Extract the (X, Y) coordinate from the center of the cell holding the provided text.  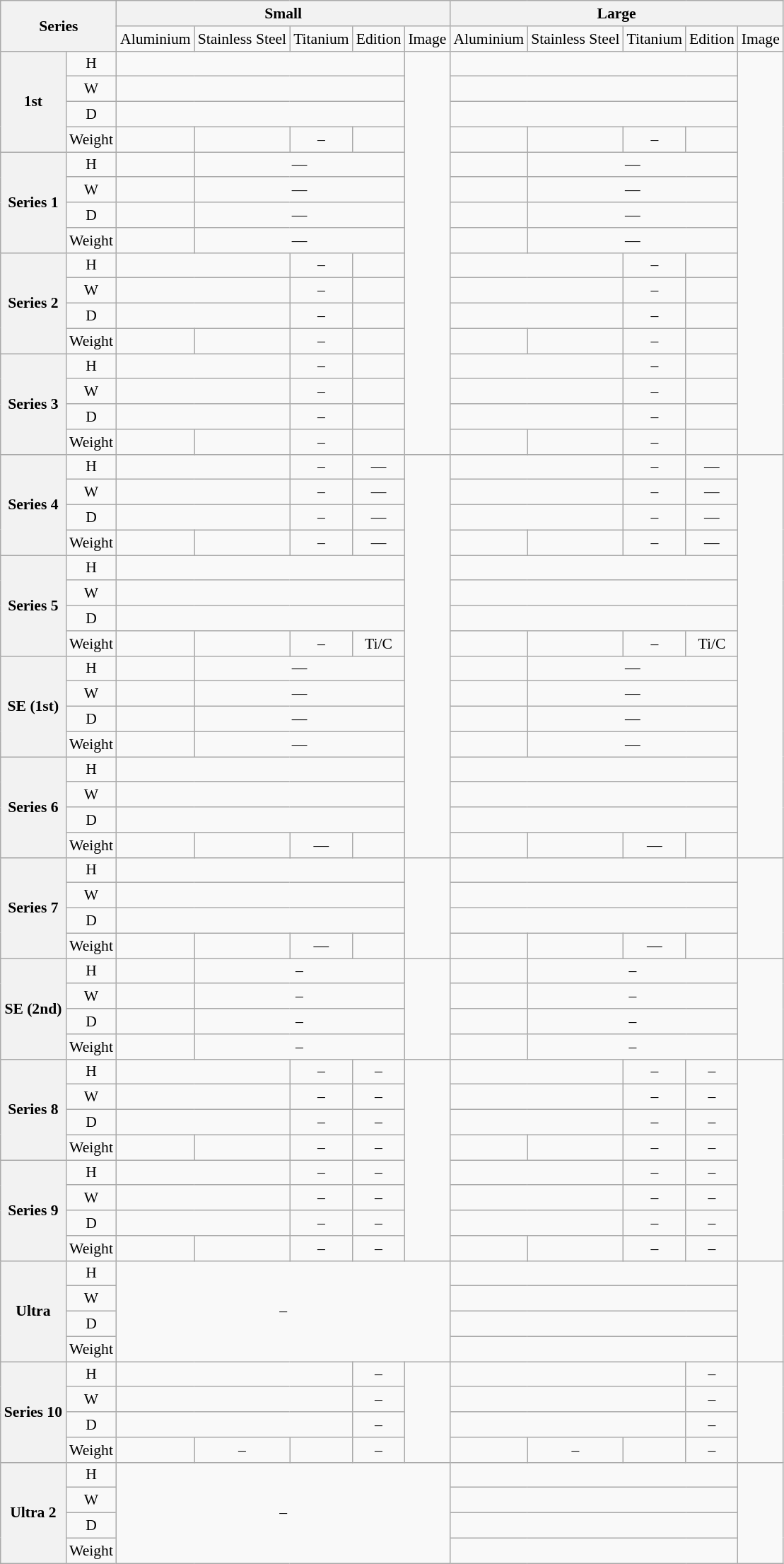
Series 4 (33, 504)
Series 9 (33, 1210)
Series 10 (33, 1412)
Series 6 (33, 807)
SE (2nd) (33, 1009)
Small (283, 13)
Series 8 (33, 1109)
Series 7 (33, 908)
Ultra 2 (33, 1512)
Series 5 (33, 606)
Series 2 (33, 303)
Series 3 (33, 404)
SE (1st) (33, 706)
Series 1 (33, 202)
Series (59, 25)
1st (33, 101)
Ultra (33, 1311)
Large (616, 13)
